Return [x, y] of the center of cell containing provided text 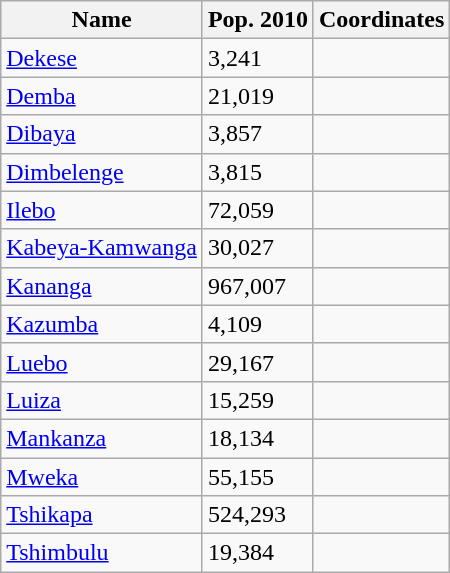
3,857 [258, 134]
Ilebo [102, 210]
18,134 [258, 438]
Tshikapa [102, 515]
55,155 [258, 477]
Kazumba [102, 324]
3,815 [258, 172]
Mweka [102, 477]
967,007 [258, 286]
21,019 [258, 96]
Dimbelenge [102, 172]
Dibaya [102, 134]
72,059 [258, 210]
Luiza [102, 400]
Mankanza [102, 438]
Luebo [102, 362]
30,027 [258, 248]
Name [102, 20]
Dekese [102, 58]
3,241 [258, 58]
4,109 [258, 324]
Coordinates [381, 20]
Pop. 2010 [258, 20]
19,384 [258, 553]
29,167 [258, 362]
Demba [102, 96]
Kabeya-Kamwanga [102, 248]
Kananga [102, 286]
15,259 [258, 400]
Tshimbulu [102, 553]
524,293 [258, 515]
